Find where the given text appears and provide that cell's center as [x, y] coordinate. 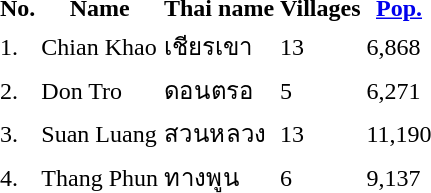
5 [320, 90]
สวนหลวง [220, 134]
Don Tro [100, 90]
ดอนตรอ [220, 90]
เชียรเขา [220, 46]
Suan Luang [100, 134]
Chian Khao [100, 46]
